For the text-containing cell, return its midpoint in [X, Y] coordinate format. 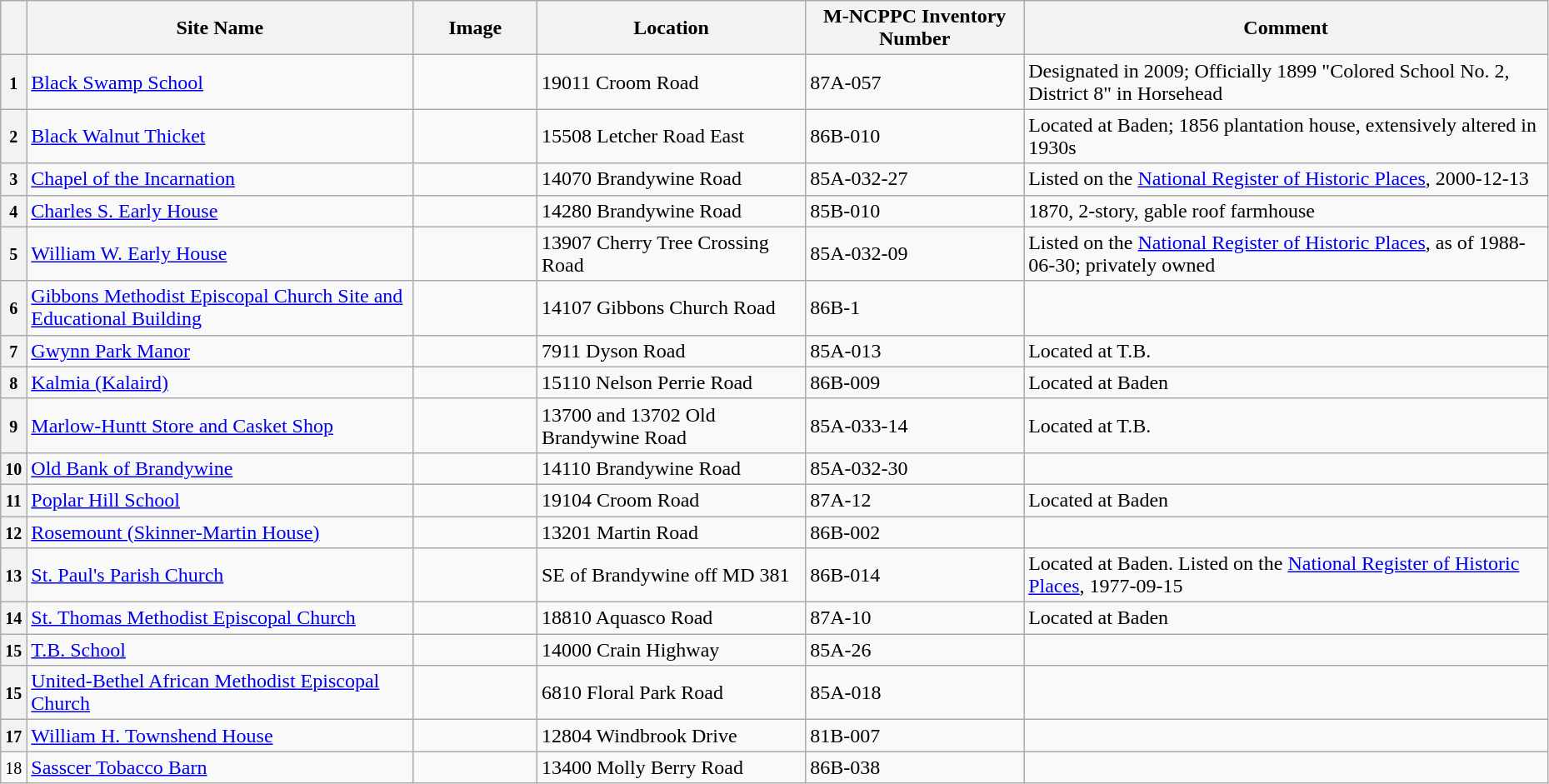
85B-010 [915, 211]
14070 Brandywine Road [671, 179]
85A-032-30 [915, 468]
2 [13, 137]
5 [13, 253]
13 [13, 575]
87A-057 [915, 82]
18 [13, 767]
Designated in 2009; Officially 1899 "Colored School No. 2, District 8" in Horsehead [1287, 82]
81B-007 [915, 736]
Location [671, 28]
Chapel of the Incarnation [220, 179]
9 [13, 425]
10 [13, 468]
86B-014 [915, 575]
87A-12 [915, 500]
14 [13, 618]
7 [13, 351]
86B-1 [915, 308]
18810 Aquasco Road [671, 618]
Gwynn Park Manor [220, 351]
3 [13, 179]
4 [13, 211]
1 [13, 82]
Located at Baden; 1856 plantation house, extensively altered in 1930s [1287, 137]
Marlow-Huntt Store and Casket Shop [220, 425]
12 [13, 532]
Located at Baden. Listed on the National Register of Historic Places, 1977-09-15 [1287, 575]
86B-038 [915, 767]
Poplar Hill School [220, 500]
SE of Brandywine off MD 381 [671, 575]
Sasscer Tobacco Barn [220, 767]
19011 Croom Road [671, 82]
13907 Cherry Tree Crossing Road [671, 253]
Image [475, 28]
11 [13, 500]
William W. Early House [220, 253]
13700 and 13702 Old Brandywine Road [671, 425]
85A-033-14 [915, 425]
12804 Windbrook Drive [671, 736]
1870, 2-story, gable roof farmhouse [1287, 211]
17 [13, 736]
85A-032-09 [915, 253]
85A-26 [915, 650]
86B-010 [915, 137]
Kalmia (Kalaird) [220, 382]
Old Bank of Brandywine [220, 468]
Listed on the National Register of Historic Places, 2000-12-13 [1287, 179]
86B-002 [915, 532]
19104 Croom Road [671, 500]
Rosemount (Skinner-Martin House) [220, 532]
Charles S. Early House [220, 211]
14000 Crain Highway [671, 650]
14110 Brandywine Road [671, 468]
85A-032-27 [915, 179]
United-Bethel African Methodist Episcopal Church [220, 693]
Black Swamp School [220, 82]
Black Walnut Thicket [220, 137]
Comment [1287, 28]
87A-10 [915, 618]
7911 Dyson Road [671, 351]
15110 Nelson Perrie Road [671, 382]
13400 Molly Berry Road [671, 767]
85A-018 [915, 693]
Gibbons Methodist Episcopal Church Site and Educational Building [220, 308]
T.B. School [220, 650]
Site Name [220, 28]
St. Paul's Parish Church [220, 575]
M-NCPPC Inventory Number [915, 28]
8 [13, 382]
13201 Martin Road [671, 532]
Listed on the National Register of Historic Places, as of 1988-06-30; privately owned [1287, 253]
William H. Townshend House [220, 736]
14107 Gibbons Church Road [671, 308]
86B-009 [915, 382]
14280 Brandywine Road [671, 211]
6810 Floral Park Road [671, 693]
85A-013 [915, 351]
St. Thomas Methodist Episcopal Church [220, 618]
6 [13, 308]
15508 Letcher Road East [671, 137]
